Output the [x, y] coordinate of the center of the cell containing the given text.  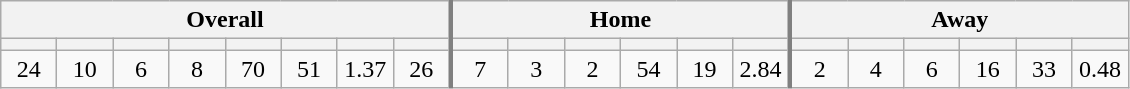
7 [480, 69]
3 [536, 69]
2.84 [762, 69]
51 [309, 69]
33 [1044, 69]
26 [422, 69]
24 [29, 69]
0.48 [1100, 69]
Away [959, 20]
8 [197, 69]
54 [648, 69]
16 [988, 69]
Home [620, 20]
4 [876, 69]
19 [704, 69]
1.37 [365, 69]
10 [85, 69]
Overall [226, 20]
70 [253, 69]
